Locate the cell with the specified text and output its [x, y] center coordinate. 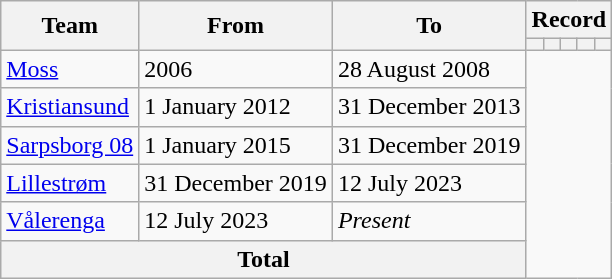
1 January 2015 [236, 145]
Total [264, 259]
Present [429, 221]
Team [70, 26]
Lillestrøm [70, 183]
31 December 2013 [429, 107]
To [429, 26]
Kristiansund [70, 107]
Vålerenga [70, 221]
Record [569, 20]
From [236, 26]
Sarpsborg 08 [70, 145]
28 August 2008 [429, 69]
1 January 2012 [236, 107]
Moss [70, 69]
2006 [236, 69]
